For the text-containing cell, return its midpoint in (x, y) coordinate format. 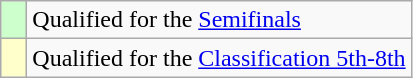
Qualified for the Classification 5th-8th (219, 58)
Qualified for the Semifinals (219, 20)
